For the text-containing cell, return its midpoint in [X, Y] coordinate format. 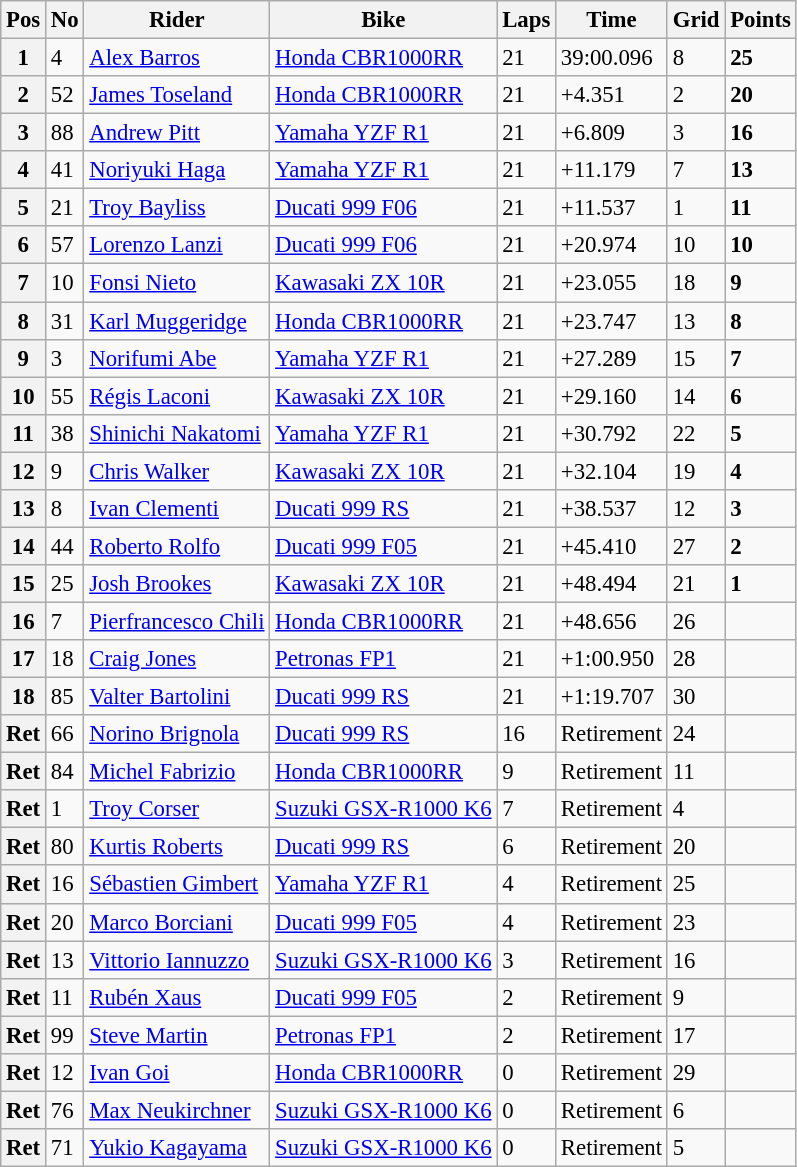
38 [65, 433]
Time [612, 20]
Norifumi Abe [177, 358]
Bike [384, 20]
66 [65, 734]
Max Neukirchner [177, 1110]
Rider [177, 20]
Josh Brookes [177, 584]
80 [65, 847]
+6.809 [612, 133]
85 [65, 697]
+20.974 [612, 245]
28 [696, 659]
Rubén Xaus [177, 997]
Régis Laconi [177, 396]
Alex Barros [177, 58]
52 [65, 95]
19 [696, 471]
Sébastien Gimbert [177, 885]
99 [65, 1035]
+48.494 [612, 584]
Karl Muggeridge [177, 321]
41 [65, 170]
Troy Bayliss [177, 208]
+32.104 [612, 471]
84 [65, 772]
76 [65, 1110]
44 [65, 546]
27 [696, 546]
57 [65, 245]
24 [696, 734]
39:00.096 [612, 58]
Points [760, 20]
+23.747 [612, 321]
Pierfrancesco Chili [177, 621]
+23.055 [612, 283]
22 [696, 433]
No [65, 20]
Valter Bartolini [177, 697]
Shinichi Nakatomi [177, 433]
Pos [24, 20]
Fonsi Nieto [177, 283]
Grid [696, 20]
+1:00.950 [612, 659]
88 [65, 133]
55 [65, 396]
Vittorio Iannuzzo [177, 960]
Yukio Kagayama [177, 1148]
Michel Fabrizio [177, 772]
23 [696, 922]
Lorenzo Lanzi [177, 245]
31 [65, 321]
30 [696, 697]
+38.537 [612, 509]
Marco Borciani [177, 922]
29 [696, 1073]
+1:19.707 [612, 697]
Norino Brignola [177, 734]
Steve Martin [177, 1035]
+30.792 [612, 433]
Kurtis Roberts [177, 847]
+4.351 [612, 95]
+29.160 [612, 396]
Roberto Rolfo [177, 546]
+11.179 [612, 170]
Andrew Pitt [177, 133]
Troy Corser [177, 809]
James Toseland [177, 95]
+27.289 [612, 358]
Ivan Goi [177, 1073]
71 [65, 1148]
+11.537 [612, 208]
26 [696, 621]
Chris Walker [177, 471]
Noriyuki Haga [177, 170]
Ivan Clementi [177, 509]
+48.656 [612, 621]
Laps [526, 20]
Craig Jones [177, 659]
+45.410 [612, 546]
